Pinpoint the cell where the given text exists, returning its (X, Y) midpoint coordinate. 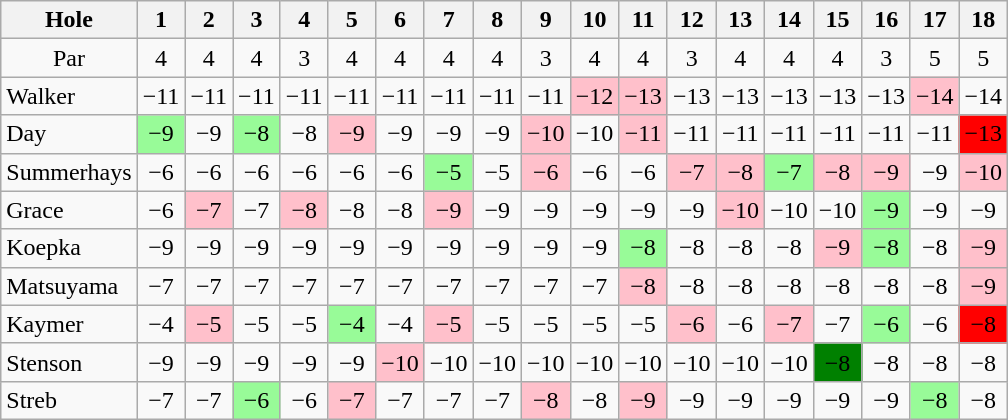
Summerhays (69, 172)
8 (498, 20)
12 (692, 20)
Matsuyama (69, 286)
Stenson (69, 362)
Walker (69, 96)
9 (546, 20)
Grace (69, 210)
−12 (594, 96)
7 (448, 20)
6 (400, 20)
16 (886, 20)
15 (838, 20)
Koepka (69, 248)
Kaymer (69, 324)
17 (934, 20)
14 (790, 20)
2 (209, 20)
13 (740, 20)
Par (69, 58)
18 (984, 20)
Day (69, 134)
10 (594, 20)
1 (161, 20)
Hole (69, 20)
Streb (69, 400)
11 (644, 20)
